Capture the cell that displays the provided text and extract its [X, Y] central coordinate. 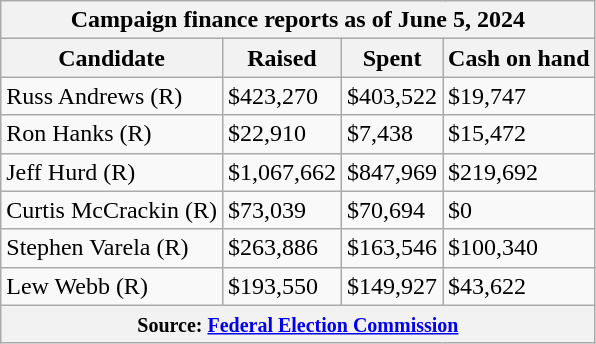
$22,910 [282, 134]
Candidate [112, 58]
Spent [392, 58]
Curtis McCrackin (R) [112, 210]
$193,550 [282, 286]
$15,472 [519, 134]
Ron Hanks (R) [112, 134]
$43,622 [519, 286]
Cash on hand [519, 58]
$1,067,662 [282, 172]
$100,340 [519, 248]
$847,969 [392, 172]
$70,694 [392, 210]
$219,692 [519, 172]
$163,546 [392, 248]
$0 [519, 210]
$73,039 [282, 210]
$149,927 [392, 286]
Campaign finance reports as of June 5, 2024 [298, 20]
$403,522 [392, 96]
Lew Webb (R) [112, 286]
$7,438 [392, 134]
Stephen Varela (R) [112, 248]
$19,747 [519, 96]
Jeff Hurd (R) [112, 172]
$423,270 [282, 96]
$263,886 [282, 248]
Raised [282, 58]
Russ Andrews (R) [112, 96]
Source: Federal Election Commission [298, 324]
